Identify which cell holds the provided text, then report its [x, y] central coordinate. 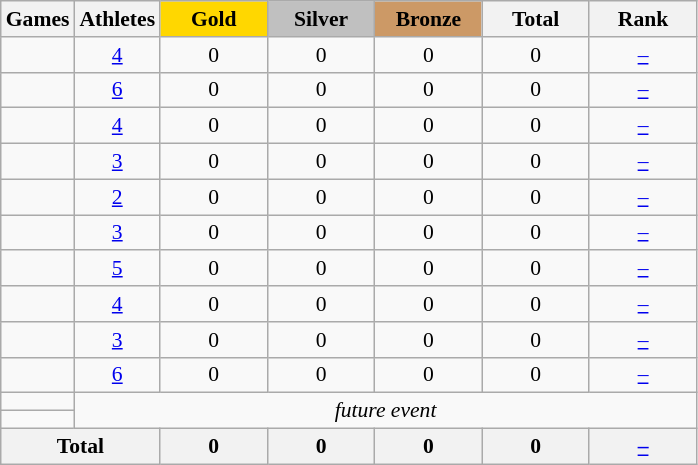
2 [117, 197]
Gold [214, 19]
Games [38, 19]
Bronze [428, 19]
Athletes [117, 19]
Rank [642, 19]
Silver [320, 19]
5 [117, 269]
future event [385, 411]
